Return [X, Y] of the center of cell containing provided text 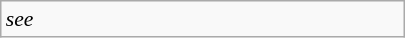
see [203, 19]
